Locate the cell with the specified text and output its [X, Y] center coordinate. 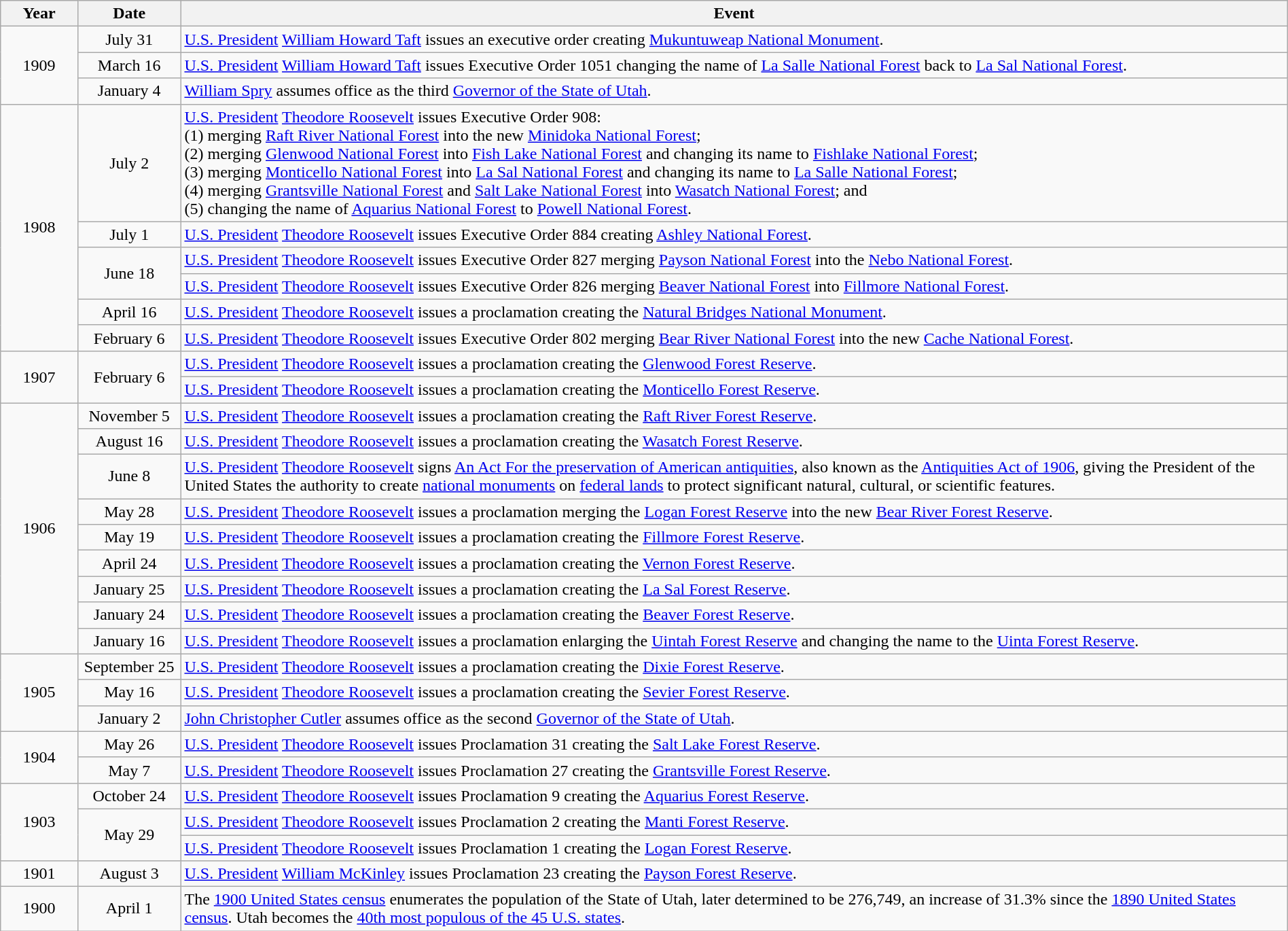
May 29 [129, 835]
U.S. President Theodore Roosevelt issues Executive Order 826 merging Beaver National Forest into Fillmore National Forest. [734, 286]
1905 [39, 692]
1906 [39, 528]
April 1 [129, 909]
April 16 [129, 312]
August 3 [129, 874]
U.S. President Theodore Roosevelt issues Proclamation 31 creating the Salt Lake Forest Reserve. [734, 744]
1903 [39, 822]
U.S. President Theodore Roosevelt issues a proclamation creating the Natural Bridges National Monument. [734, 312]
August 16 [129, 442]
January 24 [129, 615]
U.S. President William Howard Taft issues Executive Order 1051 changing the name of La Salle National Forest back to La Sal National Forest. [734, 65]
July 2 [129, 163]
U.S. President Theodore Roosevelt issues Proclamation 1 creating the Logan Forest Reserve. [734, 847]
November 5 [129, 415]
U.S. President Theodore Roosevelt issues a proclamation merging the Logan Forest Reserve into the new Bear River Forest Reserve. [734, 512]
1907 [39, 376]
January 25 [129, 589]
July 1 [129, 234]
June 8 [129, 477]
September 25 [129, 667]
U.S. President Theodore Roosevelt issues a proclamation creating the Sevier Forest Reserve. [734, 692]
U.S. President Theodore Roosevelt issues Proclamation 9 creating the Aquarius Forest Reserve. [734, 796]
June 18 [129, 273]
1904 [39, 757]
1901 [39, 874]
William Spry assumes office as the third Governor of the State of Utah. [734, 91]
May 28 [129, 512]
January 16 [129, 641]
U.S. President Theodore Roosevelt issues Executive Order 827 merging Payson National Forest into the Nebo National Forest. [734, 260]
U.S. President Theodore Roosevelt issues a proclamation creating the Fillmore Forest Reserve. [734, 538]
May 16 [129, 692]
March 16 [129, 65]
1908 [39, 227]
U.S. President William McKinley issues Proclamation 23 creating the Payson Forest Reserve. [734, 874]
October 24 [129, 796]
U.S. President Theodore Roosevelt issues a proclamation creating the Wasatch Forest Reserve. [734, 442]
Date [129, 14]
Event [734, 14]
U.S. President Theodore Roosevelt issues a proclamation enlarging the Uintah Forest Reserve and changing the name to the Uinta Forest Reserve. [734, 641]
U.S. President Theodore Roosevelt issues a proclamation creating the Raft River Forest Reserve. [734, 415]
Year [39, 14]
U.S. President Theodore Roosevelt issues a proclamation creating the Monticello Forest Reserve. [734, 389]
U.S. President Theodore Roosevelt issues Proclamation 2 creating the Manti Forest Reserve. [734, 822]
U.S. President Theodore Roosevelt issues a proclamation creating the Beaver Forest Reserve. [734, 615]
U.S. President Theodore Roosevelt issues Executive Order 884 creating Ashley National Forest. [734, 234]
May 26 [129, 744]
U.S. President Theodore Roosevelt issues a proclamation creating the Vernon Forest Reserve. [734, 563]
U.S. President Theodore Roosevelt issues Proclamation 27 creating the Grantsville Forest Reserve. [734, 770]
U.S. President Theodore Roosevelt issues a proclamation creating the Dixie Forest Reserve. [734, 667]
John Christopher Cutler assumes office as the second Governor of the State of Utah. [734, 718]
U.S. President Theodore Roosevelt issues a proclamation creating the Glenwood Forest Reserve. [734, 364]
1909 [39, 65]
January 4 [129, 91]
July 31 [129, 39]
U.S. President Theodore Roosevelt issues Executive Order 802 merging Bear River National Forest into the new Cache National Forest. [734, 338]
1900 [39, 909]
January 2 [129, 718]
May 7 [129, 770]
April 24 [129, 563]
May 19 [129, 538]
U.S. President William Howard Taft issues an executive order creating Mukuntuweap National Monument. [734, 39]
U.S. President Theodore Roosevelt issues a proclamation creating the La Sal Forest Reserve. [734, 589]
